Return (x, y) of the center of cell containing provided text 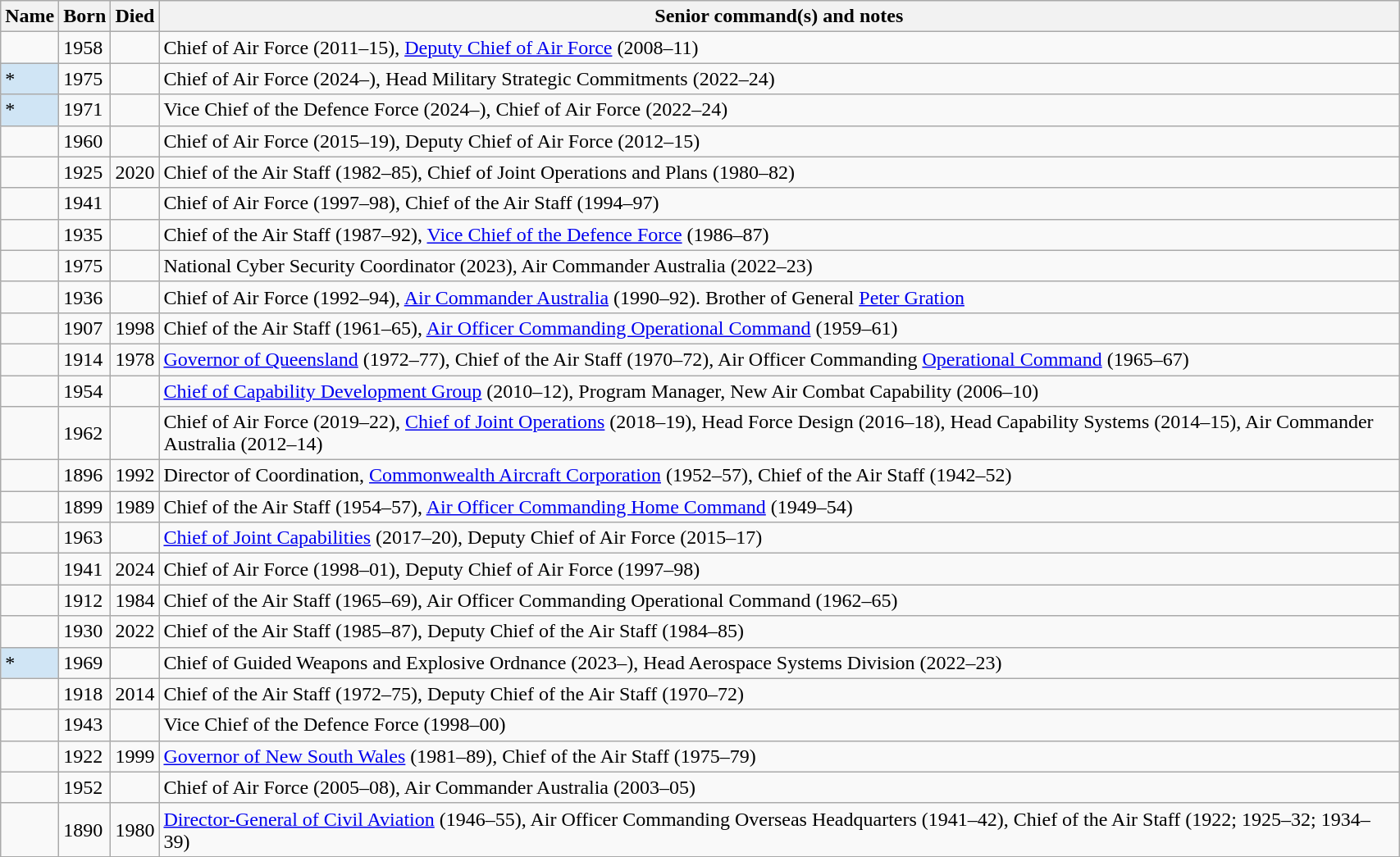
Chief of Air Force (1997–98), Chief of the Air Staff (1994–97) (779, 203)
Chief of the Air Staff (1961–65), Air Officer Commanding Operational Command (1959–61) (779, 328)
1963 (85, 538)
1930 (85, 631)
Chief of Air Force (2015–19), Deputy Chief of Air Force (2012–15) (779, 141)
Born (85, 16)
1992 (135, 476)
Chief of the Air Staff (1985–87), Deputy Chief of the Air Staff (1984–85) (779, 631)
Chief of the Air Staff (1954–57), Air Officer Commanding Home Command (1949–54) (779, 507)
1925 (85, 172)
Chief of Air Force (1992–94), Air Commander Australia (1990–92). Brother of General Peter Gration (779, 297)
Chief of the Air Staff (1987–92), Vice Chief of the Defence Force (1986–87) (779, 235)
1896 (85, 476)
Name (30, 16)
1943 (85, 725)
1998 (135, 328)
1890 (85, 830)
Chief of the Air Staff (1982–85), Chief of Joint Operations and Plans (1980–82) (779, 172)
1999 (135, 756)
Chief of the Air Staff (1965–69), Air Officer Commanding Operational Command (1962–65) (779, 600)
Chief of Air Force (1998–01), Deputy Chief of Air Force (1997–98) (779, 569)
1954 (85, 391)
1958 (85, 48)
2020 (135, 172)
1960 (85, 141)
Chief of Air Force (2024–), Head Military Strategic Commitments (2022–24) (779, 79)
Chief of Joint Capabilities (2017–20), Deputy Chief of Air Force (2015–17) (779, 538)
1935 (85, 235)
2014 (135, 694)
1984 (135, 600)
1978 (135, 359)
Chief of the Air Staff (1972–75), Deputy Chief of the Air Staff (1970–72) (779, 694)
1952 (85, 787)
Vice Chief of the Defence Force (2024–), Chief of Air Force (2022–24) (779, 110)
1980 (135, 830)
1914 (85, 359)
1971 (85, 110)
Governor of Queensland (1972–77), Chief of the Air Staff (1970–72), Air Officer Commanding Operational Command (1965–67) (779, 359)
Director-General of Civil Aviation (1946–55), Air Officer Commanding Overseas Headquarters (1941–42), Chief of the Air Staff (1922; 1925–32; 1934–39) (779, 830)
1969 (85, 663)
Senior command(s) and notes (779, 16)
1918 (85, 694)
1962 (85, 433)
2022 (135, 631)
Director of Coordination, Commonwealth Aircraft Corporation (1952–57), Chief of the Air Staff (1942–52) (779, 476)
Chief of Capability Development Group (2010–12), Program Manager, New Air Combat Capability (2006–10) (779, 391)
Governor of New South Wales (1981–89), Chief of the Air Staff (1975–79) (779, 756)
1912 (85, 600)
Died (135, 16)
Vice Chief of the Defence Force (1998–00) (779, 725)
1936 (85, 297)
1899 (85, 507)
Chief of Guided Weapons and Explosive Ordnance (2023–), Head Aerospace Systems Division (2022–23) (779, 663)
National Cyber Security Coordinator (2023), Air Commander Australia (2022–23) (779, 266)
1989 (135, 507)
1907 (85, 328)
Chief of Air Force (2011–15), Deputy Chief of Air Force (2008–11) (779, 48)
Chief of Air Force (2005–08), Air Commander Australia (2003–05) (779, 787)
1922 (85, 756)
2024 (135, 569)
